Extract the (X, Y) coordinate from the center of the cell holding the provided text.  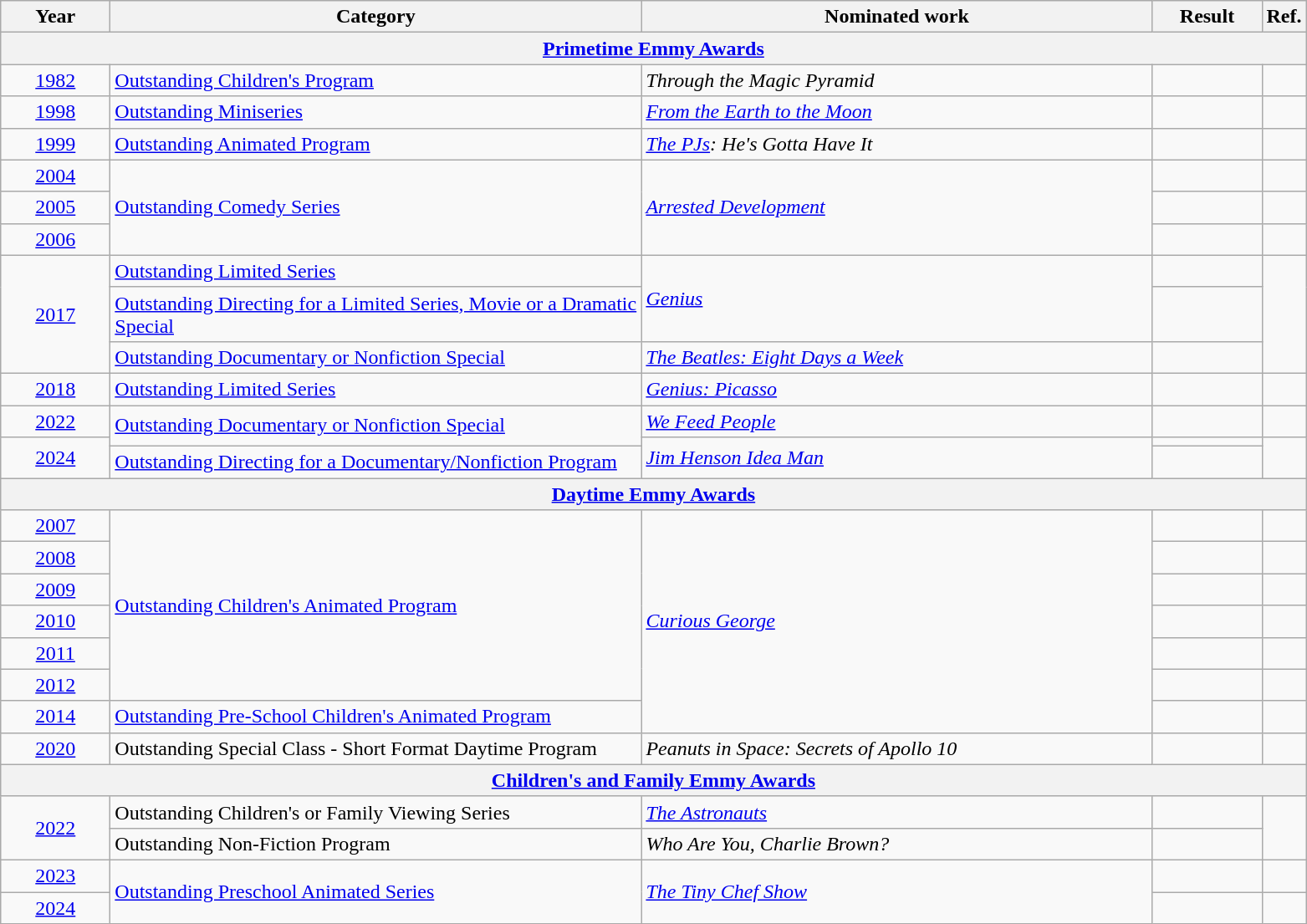
Arrested Development (896, 207)
2014 (55, 717)
1982 (55, 80)
Outstanding Preschool Animated Series (376, 891)
2008 (55, 558)
Outstanding Children's or Family Viewing Series (376, 812)
Genius: Picasso (896, 389)
Outstanding Directing for a Documentary/Nonfiction Program (376, 462)
Peanuts in Space: Secrets of Apollo 10 (896, 748)
2005 (55, 207)
Outstanding Children's Animated Program (376, 605)
Genius (896, 298)
Outstanding Special Class - Short Format Daytime Program (376, 748)
2017 (55, 314)
1998 (55, 112)
Outstanding Comedy Series (376, 207)
Outstanding Non-Fiction Program (376, 844)
Outstanding Pre-School Children's Animated Program (376, 717)
1999 (55, 144)
Primetime Emmy Awards (654, 48)
Category (376, 17)
Outstanding Children's Program (376, 80)
2004 (55, 176)
2010 (55, 621)
Ref. (1284, 17)
2011 (55, 653)
2023 (55, 876)
2018 (55, 389)
The Beatles: Eight Days a Week (896, 357)
Year (55, 17)
We Feed People (896, 421)
Children's and Family Emmy Awards (654, 780)
2007 (55, 526)
2009 (55, 590)
Through the Magic Pyramid (896, 80)
Outstanding Miniseries (376, 112)
2006 (55, 239)
Nominated work (896, 17)
Jim Henson Idea Man (896, 458)
Outstanding Directing for a Limited Series, Movie or a Dramatic Special (376, 314)
The Tiny Chef Show (896, 891)
Result (1207, 17)
Daytime Emmy Awards (654, 494)
2020 (55, 748)
Who Are You, Charlie Brown? (896, 844)
From the Earth to the Moon (896, 112)
Curious George (896, 621)
The PJs: He's Gotta Have It (896, 144)
2012 (55, 685)
The Astronauts (896, 812)
Outstanding Animated Program (376, 144)
